From the cell containing the given text, extract its center point as (X, Y) coordinate. 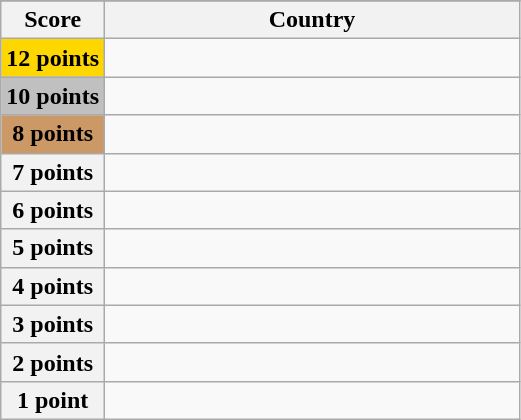
4 points (53, 286)
10 points (53, 96)
5 points (53, 248)
2 points (53, 362)
8 points (53, 134)
6 points (53, 210)
7 points (53, 172)
Country (312, 20)
Score (53, 20)
3 points (53, 324)
12 points (53, 58)
1 point (53, 400)
